Search for the cell housing the specified text and yield its (x, y) center coordinate. 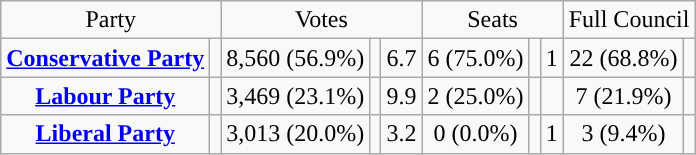
0 (0.0%) (476, 134)
7 (21.9%) (624, 96)
Seats (492, 20)
Labour Party (106, 96)
Full Council (629, 20)
3 (9.4%) (624, 134)
6 (75.0%) (476, 58)
8,560 (56.9%) (296, 58)
Party (111, 20)
3,013 (20.0%) (296, 134)
3,469 (23.1%) (296, 96)
Votes (322, 20)
6.7 (402, 58)
Liberal Party (106, 134)
22 (68.8%) (624, 58)
Conservative Party (106, 58)
9.9 (402, 96)
3.2 (402, 134)
2 (25.0%) (476, 96)
